For the text-containing cell, return its midpoint in (x, y) coordinate format. 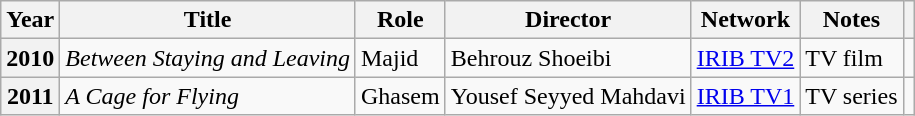
Network (746, 20)
Role (400, 20)
Between Staying and Leaving (208, 58)
TV film (852, 58)
2011 (30, 96)
Notes (852, 20)
Director (568, 20)
IRIB TV2 (746, 58)
IRIB TV1 (746, 96)
A Cage for Flying (208, 96)
Behrouz Shoeibi (568, 58)
Majid (400, 58)
Ghasem (400, 96)
Title (208, 20)
Year (30, 20)
Yousef Seyyed Mahdavi (568, 96)
2010 (30, 58)
TV series (852, 96)
